Output the [x, y] coordinate of the center of the cell containing the given text.  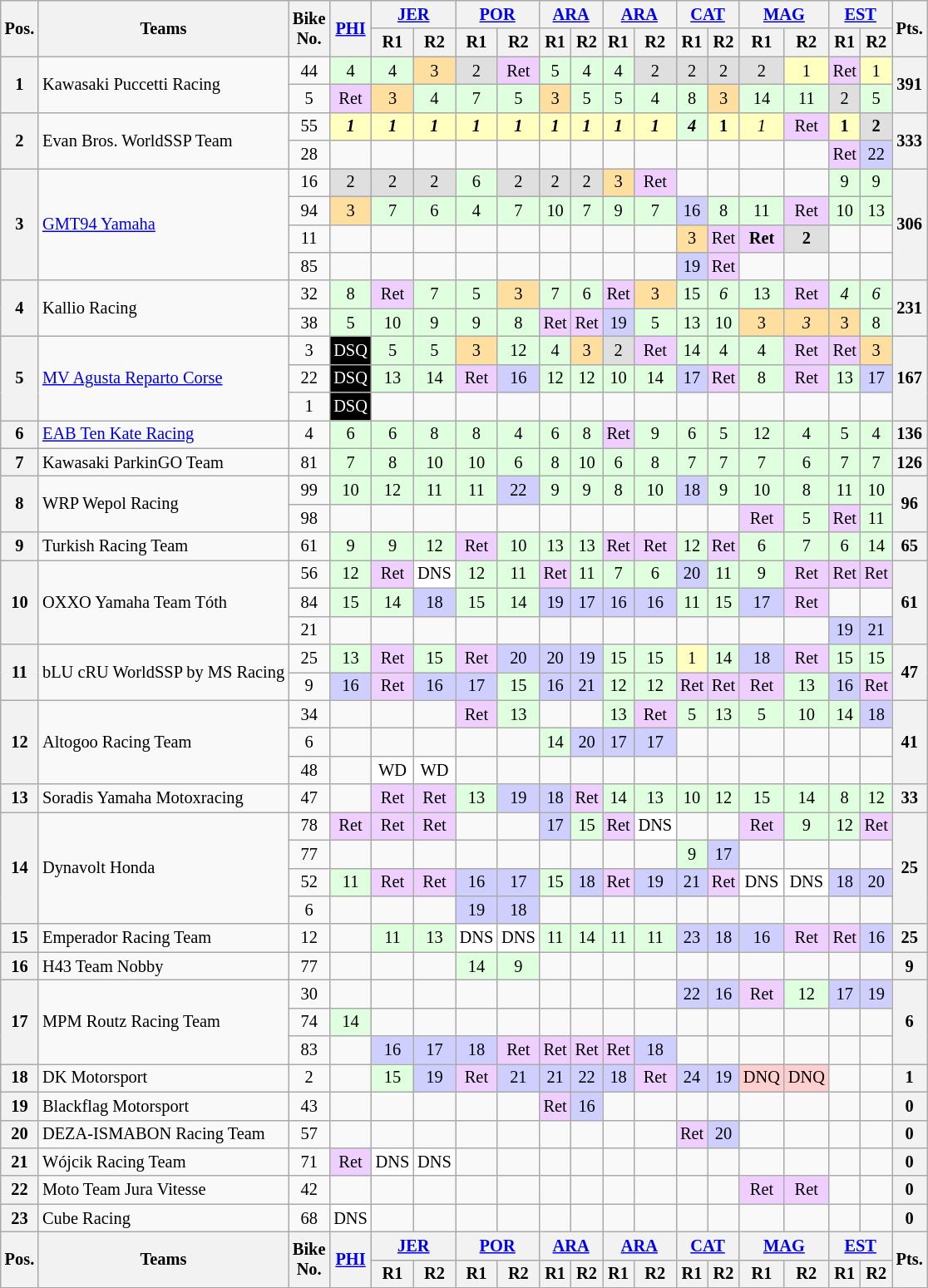
98 [309, 518]
38 [309, 323]
MV Agusta Reparto Corse [163, 378]
333 [910, 140]
32 [309, 294]
136 [910, 434]
Emperador Racing Team [163, 938]
55 [309, 126]
41 [910, 742]
74 [309, 1022]
94 [309, 210]
56 [309, 574]
24 [692, 1078]
44 [309, 71]
84 [309, 602]
EAB Ten Kate Racing [163, 434]
57 [309, 1134]
231 [910, 308]
Wójcik Racing Team [163, 1162]
34 [309, 714]
Turkish Racing Team [163, 546]
Soradis Yamaha Motoxracing [163, 798]
96 [910, 504]
167 [910, 378]
Kawasaki ParkinGO Team [163, 462]
Blackflag Motorsport [163, 1106]
43 [309, 1106]
Moto Team Jura Vitesse [163, 1190]
85 [309, 266]
99 [309, 490]
42 [309, 1190]
33 [910, 798]
65 [910, 546]
OXXO Yamaha Team Tóth [163, 602]
bLU cRU WorldSSP by MS Racing [163, 672]
Evan Bros. WorldSSP Team [163, 140]
GMT94 Yamaha [163, 225]
71 [309, 1162]
78 [309, 826]
WRP Wepol Racing [163, 504]
30 [309, 994]
391 [910, 85]
Kawasaki Puccetti Racing [163, 85]
28 [309, 155]
Kallio Racing [163, 308]
DK Motorsport [163, 1078]
48 [309, 770]
Cube Racing [163, 1218]
DEZA-ISMABON Racing Team [163, 1134]
83 [309, 1050]
H43 Team Nobby [163, 966]
81 [309, 462]
306 [910, 225]
68 [309, 1218]
MPM Routz Racing Team [163, 1021]
52 [309, 882]
126 [910, 462]
Altogoo Racing Team [163, 742]
Dynavolt Honda [163, 868]
